Detect which cell encompasses the target text, then output its [X, Y] center coordinate. 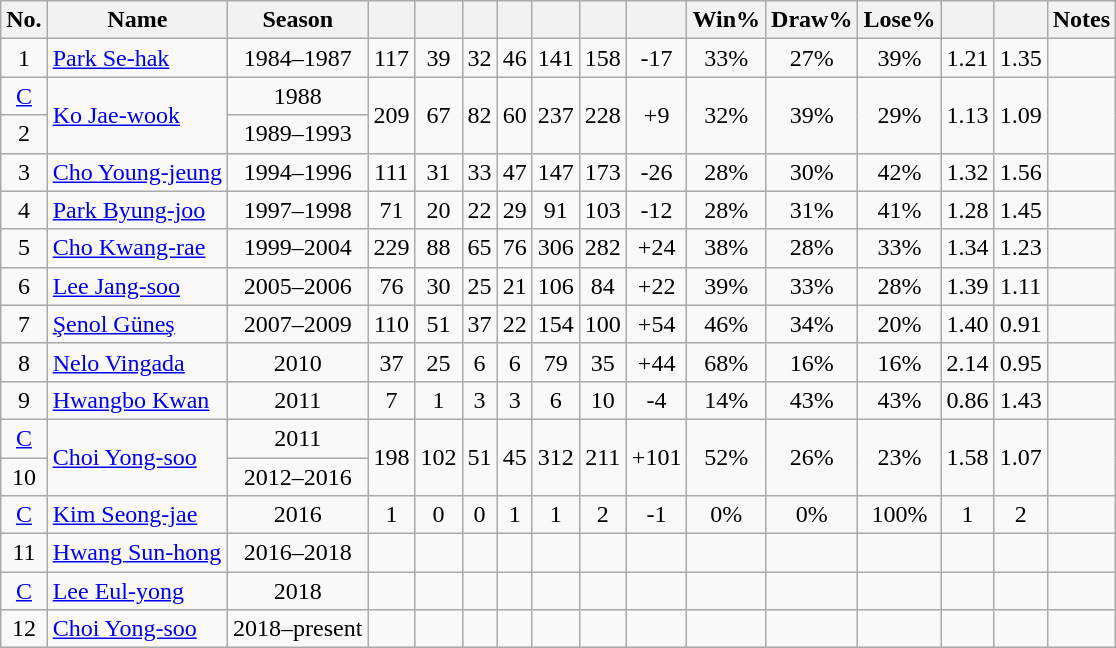
Lee Jang-soo [137, 286]
1.21 [968, 58]
23% [900, 457]
Park Byung-joo [137, 210]
45 [514, 457]
-26 [656, 172]
117 [392, 58]
1.23 [1020, 248]
2010 [298, 362]
1.56 [1020, 172]
34% [812, 324]
+22 [656, 286]
1.32 [968, 172]
2.14 [968, 362]
+54 [656, 324]
106 [556, 286]
Hwang Sun-hong [137, 553]
0.86 [968, 400]
+101 [656, 457]
102 [438, 457]
154 [556, 324]
39 [438, 58]
1.39 [968, 286]
1.35 [1020, 58]
Lose% [900, 20]
282 [602, 248]
-4 [656, 400]
82 [480, 115]
1.45 [1020, 210]
141 [556, 58]
4 [24, 210]
306 [556, 248]
20% [900, 324]
1.07 [1020, 457]
110 [392, 324]
30% [812, 172]
12 [24, 629]
46 [514, 58]
31 [438, 172]
1988 [298, 96]
+9 [656, 115]
Season [298, 20]
1.34 [968, 248]
68% [726, 362]
1.13 [968, 115]
Win% [726, 20]
100% [900, 515]
1984–1987 [298, 58]
Notes [1081, 20]
312 [556, 457]
8 [24, 362]
1999–2004 [298, 248]
228 [602, 115]
79 [556, 362]
0.95 [1020, 362]
60 [514, 115]
2018 [298, 591]
32% [726, 115]
65 [480, 248]
91 [556, 210]
-1 [656, 515]
46% [726, 324]
229 [392, 248]
11 [24, 553]
1989–1993 [298, 134]
30 [438, 286]
Lee Eul-yong [137, 591]
Kim Seong-jae [137, 515]
42% [900, 172]
38% [726, 248]
1.28 [968, 210]
35 [602, 362]
+44 [656, 362]
198 [392, 457]
173 [602, 172]
2016–2018 [298, 553]
No. [24, 20]
2016 [298, 515]
1.43 [1020, 400]
29 [514, 210]
21 [514, 286]
33 [480, 172]
100 [602, 324]
1994–1996 [298, 172]
103 [602, 210]
1997–1998 [298, 210]
Draw% [812, 20]
158 [602, 58]
71 [392, 210]
209 [392, 115]
27% [812, 58]
0.91 [1020, 324]
29% [900, 115]
41% [900, 210]
+24 [656, 248]
Ko Jae-wook [137, 115]
84 [602, 286]
237 [556, 115]
1.40 [968, 324]
-17 [656, 58]
2005–2006 [298, 286]
Cho Young-jeung [137, 172]
2018–present [298, 629]
31% [812, 210]
111 [392, 172]
32 [480, 58]
1.09 [1020, 115]
1.58 [968, 457]
Hwangbo Kwan [137, 400]
47 [514, 172]
147 [556, 172]
Şenol Güneş [137, 324]
88 [438, 248]
67 [438, 115]
14% [726, 400]
1.11 [1020, 286]
2012–2016 [298, 477]
Name [137, 20]
211 [602, 457]
Cho Kwang-rae [137, 248]
20 [438, 210]
26% [812, 457]
9 [24, 400]
-12 [656, 210]
Park Se-hak [137, 58]
52% [726, 457]
2007–2009 [298, 324]
Nelo Vingada [137, 362]
5 [24, 248]
